From the cell containing the given text, extract its center point as [x, y] coordinate. 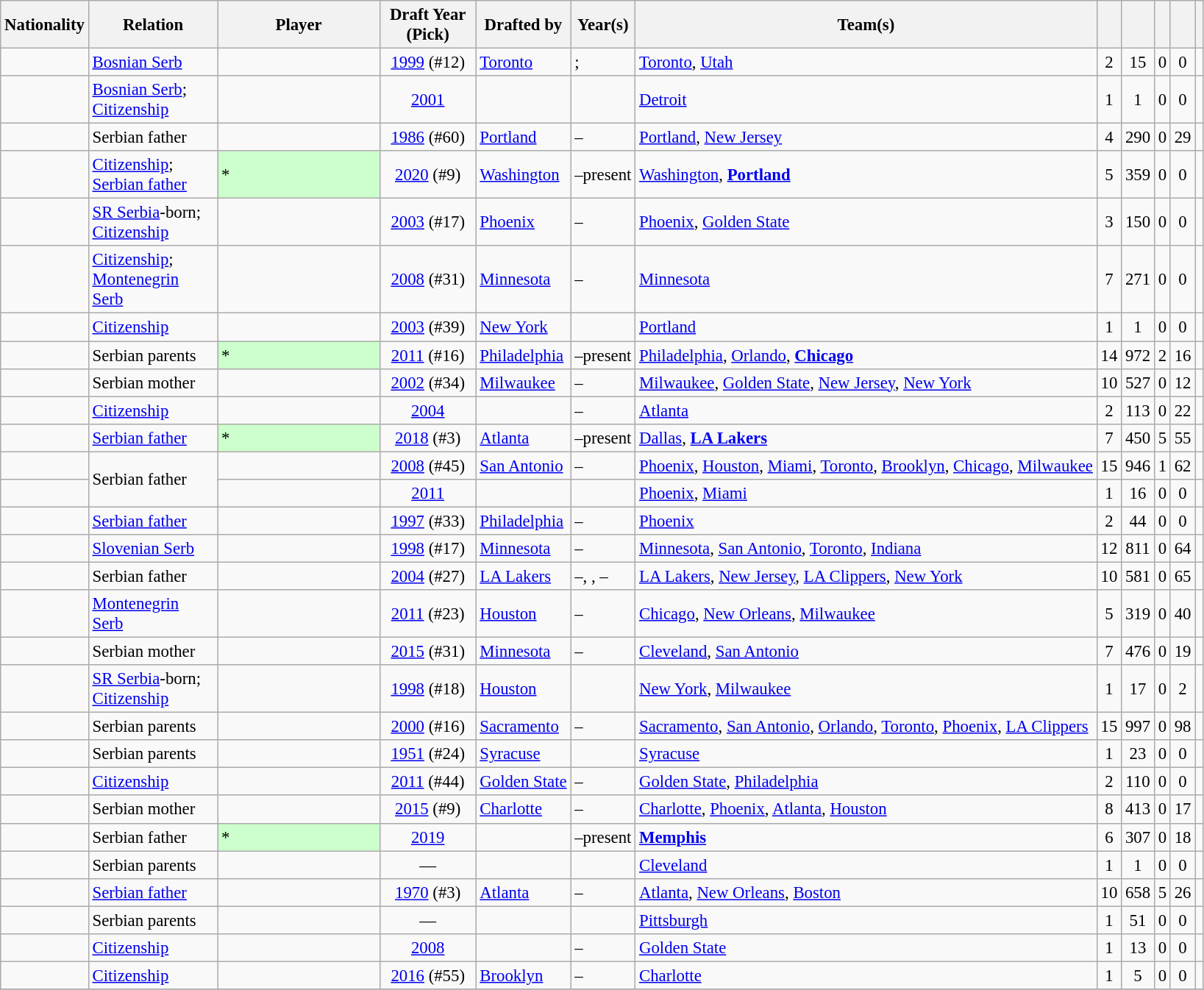
Player [299, 25]
Relation [153, 25]
Draft Year (Pick) [428, 25]
450 [1139, 438]
Brooklyn [524, 975]
13 [1139, 948]
18 [1183, 837]
Sacramento [524, 727]
Pittsburgh [866, 920]
319 [1139, 613]
1951 (#24) [428, 754]
1986 (#60) [428, 138]
Charlotte, Phoenix, Atlanta, Houston [866, 810]
Phoenix, Golden State [866, 222]
2020 (#9) [428, 175]
New York [524, 327]
22 [1183, 410]
Citizenship; Montenegrin Serb [153, 279]
Philadelphia, Orlando, Chicago [866, 355]
290 [1139, 138]
527 [1139, 382]
359 [1139, 175]
658 [1139, 892]
51 [1139, 920]
1998 (#18) [428, 688]
Washington [524, 175]
972 [1139, 355]
Detroit [866, 100]
4 [1109, 138]
2008 [428, 948]
29 [1183, 138]
1970 (#3) [428, 892]
19 [1183, 652]
Portland, New Jersey [866, 138]
Milwaukee [524, 382]
2011 (#44) [428, 782]
65 [1183, 576]
997 [1139, 727]
1998 (#17) [428, 549]
2004 [428, 410]
Year(s) [603, 25]
Atlanta, New Orleans, Boston [866, 892]
946 [1139, 466]
Toronto [524, 63]
476 [1139, 652]
2011 (#23) [428, 613]
150 [1139, 222]
1999 (#12) [428, 63]
2011 (#16) [428, 355]
2011 [428, 494]
2015 (#31) [428, 652]
2003 (#39) [428, 327]
Nationality [44, 25]
2019 [428, 837]
2000 (#16) [428, 727]
3 [1109, 222]
113 [1139, 410]
2008 (#45) [428, 466]
55 [1183, 438]
40 [1183, 613]
Phoenix, Houston, Miami, Toronto, Brooklyn, Chicago, Milwaukee [866, 466]
26 [1183, 892]
2001 [428, 100]
Golden State, Philadelphia [866, 782]
6 [1109, 837]
Bosnian Serb;Citizenship [153, 100]
581 [1139, 576]
Chicago, New Orleans, Milwaukee [866, 613]
44 [1139, 521]
; [603, 63]
Sacramento, San Antonio, Orlando, Toronto, Phoenix, LA Clippers [866, 727]
Cleveland [866, 865]
64 [1183, 549]
271 [1139, 279]
Bosnian Serb [153, 63]
14 [1109, 355]
LA Lakers [524, 576]
Slovenian Serb [153, 549]
2016 (#55) [428, 975]
Milwaukee, Golden State, New Jersey, New York [866, 382]
62 [1183, 466]
1997 (#33) [428, 521]
2002 (#34) [428, 382]
New York, Milwaukee [866, 688]
8 [1109, 810]
2008 (#31) [428, 279]
Washington, Portland [866, 175]
23 [1139, 754]
Montenegrin Serb [153, 613]
Drafted by [524, 25]
Dallas, LA Lakers [866, 438]
2015 (#9) [428, 810]
Citizenship;Serbian father [153, 175]
LA Lakers, New Jersey, LA Clippers, New York [866, 576]
811 [1139, 549]
110 [1139, 782]
2004 (#27) [428, 576]
Memphis [866, 837]
307 [1139, 837]
2003 (#17) [428, 222]
Minnesota, San Antonio, Toronto, Indiana [866, 549]
Phoenix, Miami [866, 494]
98 [1183, 727]
San Antonio [524, 466]
–, , – [603, 576]
2018 (#3) [428, 438]
Team(s) [866, 25]
Cleveland, San Antonio [866, 652]
413 [1139, 810]
Toronto, Utah [866, 63]
